Scan for the cell matching the given text and deliver its [X, Y] coordinate at center. 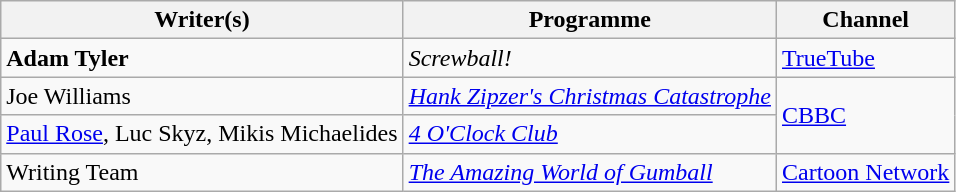
Programme [590, 20]
Cartoon Network [865, 172]
CBBC [865, 115]
TrueTube [865, 58]
Channel [865, 20]
Paul Rose, Luc Skyz, Mikis Michaelides [202, 134]
The Amazing World of Gumball [590, 172]
Hank Zipzer's Christmas Catastrophe [590, 96]
Writing Team [202, 172]
4 O'Clock Club [590, 134]
Joe Williams [202, 96]
Adam Tyler [202, 58]
Writer(s) [202, 20]
Screwball! [590, 58]
